Provide the (X, Y) coordinate of the cell's center where the given text is located.  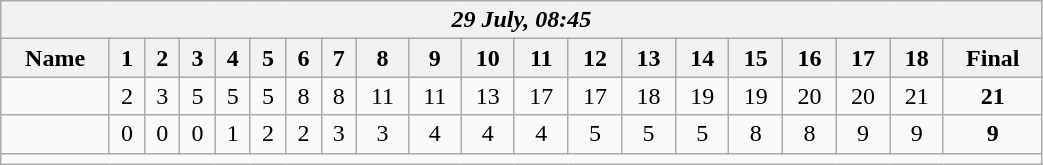
Final (992, 58)
29 July, 08:45 (522, 20)
7 (338, 58)
16 (810, 58)
12 (595, 58)
6 (304, 58)
Name (56, 58)
15 (756, 58)
14 (702, 58)
10 (488, 58)
